Scan for the cell matching the given text and deliver its [X, Y] coordinate at center. 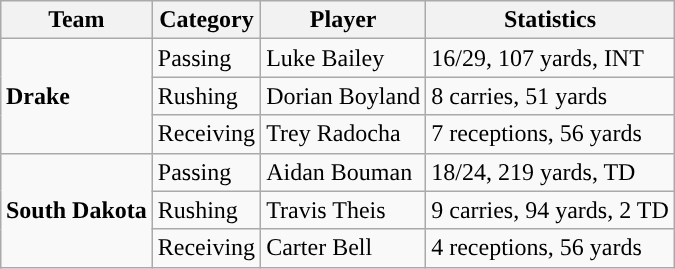
Drake [76, 96]
Dorian Boyland [344, 96]
Category [206, 20]
16/29, 107 yards, INT [550, 58]
Carter Bell [344, 248]
9 carries, 94 yards, 2 TD [550, 210]
Player [344, 20]
Trey Radocha [344, 134]
8 carries, 51 yards [550, 96]
Statistics [550, 20]
Luke Bailey [344, 58]
Team [76, 20]
South Dakota [76, 210]
4 receptions, 56 yards [550, 248]
Aidan Bouman [344, 172]
18/24, 219 yards, TD [550, 172]
7 receptions, 56 yards [550, 134]
Travis Theis [344, 210]
